Output the (x, y) coordinate of the center of the cell containing the given text.  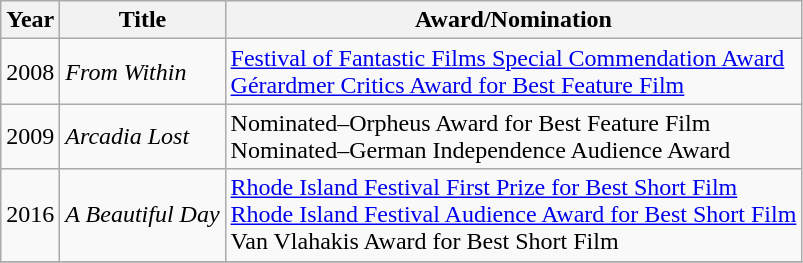
Arcadia Lost (142, 136)
Nominated–Orpheus Award for Best Feature FilmNominated–German Independence Audience Award (514, 136)
From Within (142, 72)
Rhode Island Festival First Prize for Best Short FilmRhode Island Festival Audience Award for Best Short FilmVan Vlahakis Award for Best Short Film (514, 215)
2008 (30, 72)
Festival of Fantastic Films Special Commendation AwardGérardmer Critics Award for Best Feature Film (514, 72)
2016 (30, 215)
2009 (30, 136)
A Beautiful Day (142, 215)
Award/Nomination (514, 20)
Year (30, 20)
Title (142, 20)
